From the cell containing the given text, extract its center point as (X, Y) coordinate. 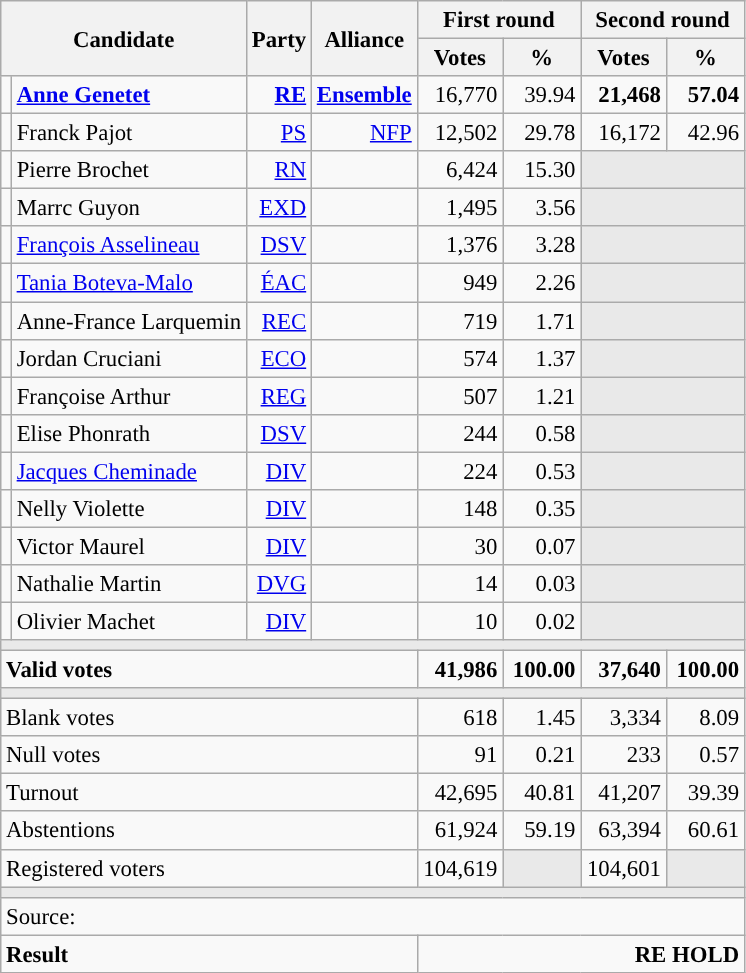
0.58 (542, 433)
41,207 (624, 793)
10 (460, 621)
Jacques Cheminade (128, 471)
12,502 (460, 133)
719 (460, 321)
NFP (364, 133)
39.94 (542, 95)
ÉAC (278, 283)
91 (460, 755)
Abstentions (209, 831)
Valid votes (209, 670)
63,394 (624, 831)
0.02 (542, 621)
224 (460, 471)
Pierre Brochet (128, 170)
618 (460, 718)
Candidate (124, 38)
0.57 (705, 755)
42.96 (705, 133)
Second round (663, 20)
1,495 (460, 208)
First round (499, 20)
RE (278, 95)
104,619 (460, 868)
Elise Phonrath (128, 433)
507 (460, 396)
3.56 (542, 208)
Ensemble (364, 95)
42,695 (460, 793)
Nelly Violette (128, 509)
1.71 (542, 321)
59.19 (542, 831)
104,601 (624, 868)
Result (209, 954)
60.61 (705, 831)
Registered voters (209, 868)
40.81 (542, 793)
RE HOLD (580, 954)
37,640 (624, 670)
21,468 (624, 95)
30 (460, 546)
15.30 (542, 170)
Blank votes (209, 718)
1.21 (542, 396)
8.09 (705, 718)
41,986 (460, 670)
Anne Genetet (128, 95)
3,334 (624, 718)
EXD (278, 208)
RN (278, 170)
16,770 (460, 95)
Victor Maurel (128, 546)
1.45 (542, 718)
Jordan Cruciani (128, 358)
François Asselineau (128, 245)
574 (460, 358)
Olivier Machet (128, 621)
949 (460, 283)
39.39 (705, 793)
57.04 (705, 95)
1.37 (542, 358)
Françoise Arthur (128, 396)
233 (624, 755)
Source: (373, 916)
Tania Boteva-Malo (128, 283)
Anne-France Larquemin (128, 321)
Nathalie Martin (128, 584)
29.78 (542, 133)
REC (278, 321)
244 (460, 433)
Franck Pajot (128, 133)
148 (460, 509)
PS (278, 133)
Null votes (209, 755)
16,172 (624, 133)
ECO (278, 358)
0.21 (542, 755)
Party (278, 38)
2.26 (542, 283)
1,376 (460, 245)
Alliance (364, 38)
Marrc Guyon (128, 208)
61,924 (460, 831)
6,424 (460, 170)
0.03 (542, 584)
0.35 (542, 509)
REG (278, 396)
14 (460, 584)
Turnout (209, 793)
0.07 (542, 546)
DVG (278, 584)
3.28 (542, 245)
0.53 (542, 471)
